Find where the given text appears and provide that cell's center as (x, y) coordinate. 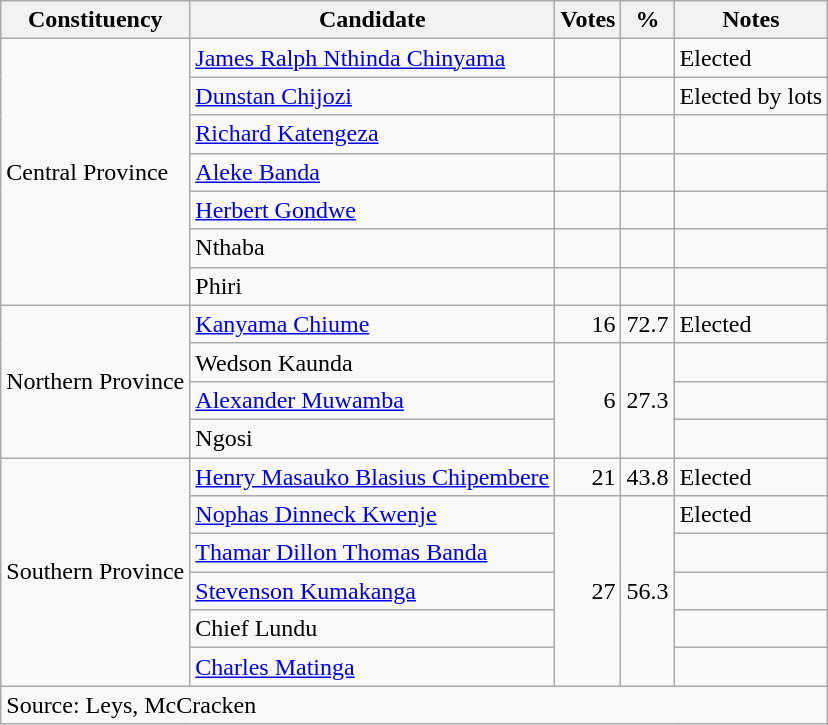
Constituency (96, 20)
Herbert Gondwe (372, 210)
Wedson Kaunda (372, 362)
Kanyama Chiume (372, 324)
27.3 (648, 400)
James Ralph Nthinda Chinyama (372, 58)
Stevenson Kumakanga (372, 591)
Nthaba (372, 248)
21 (588, 477)
56.3 (648, 591)
Henry Masauko Blasius Chipembere (372, 477)
72.7 (648, 324)
Nophas Dinneck Kwenje (372, 515)
Charles Matinga (372, 667)
27 (588, 591)
Alexander Muwamba (372, 400)
Dunstan Chijozi (372, 96)
Southern Province (96, 572)
Northern Province (96, 381)
Notes (751, 20)
Aleke Banda (372, 172)
Ngosi (372, 438)
% (648, 20)
Elected by lots (751, 96)
Chief Lundu (372, 629)
Central Province (96, 172)
43.8 (648, 477)
Thamar Dillon Thomas Banda (372, 553)
Votes (588, 20)
Source: Leys, McCracken (414, 705)
Candidate (372, 20)
Richard Katengeza (372, 134)
16 (588, 324)
6 (588, 400)
Phiri (372, 286)
